Provide the [X, Y] coordinate of the cell's center where the given text is located.  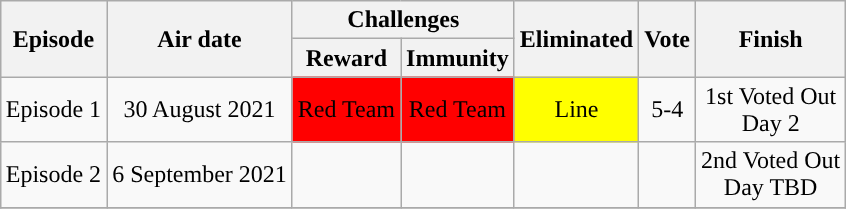
2nd Voted OutDay TBD [771, 174]
Episode 2 [53, 174]
Air date [200, 39]
Line [576, 110]
6 September 2021 [200, 174]
Eliminated [576, 39]
Reward [346, 58]
Immunity [458, 58]
1st Voted OutDay 2 [771, 110]
Episode 1 [53, 110]
30 August 2021 [200, 110]
Vote [668, 39]
Episode [53, 39]
5-4 [668, 110]
Finish [771, 39]
Challenges [403, 20]
